Determine the [x, y] coordinate at the center of the cell enclosing the given text.  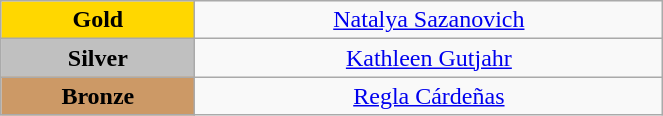
Natalya Sazanovich [429, 20]
Gold [98, 20]
Kathleen Gutjahr [429, 58]
Regla Cárdeñas [429, 96]
Bronze [98, 96]
Silver [98, 58]
